Detect which cell encompasses the target text, then output its [x, y] center coordinate. 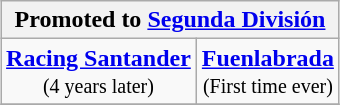
Fuenlabrada(First time ever) [268, 72]
Promoted to Segunda División [170, 20]
Racing Santander(4 years later) [99, 72]
